Identify which cell holds the provided text, then report its (X, Y) central coordinate. 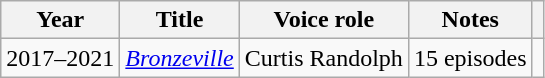
Notes (470, 20)
Year (60, 20)
15 episodes (470, 58)
2017–2021 (60, 58)
Title (180, 20)
Bronzeville (180, 58)
Voice role (324, 20)
Curtis Randolph (324, 58)
